Capture the cell that displays the provided text and extract its [X, Y] central coordinate. 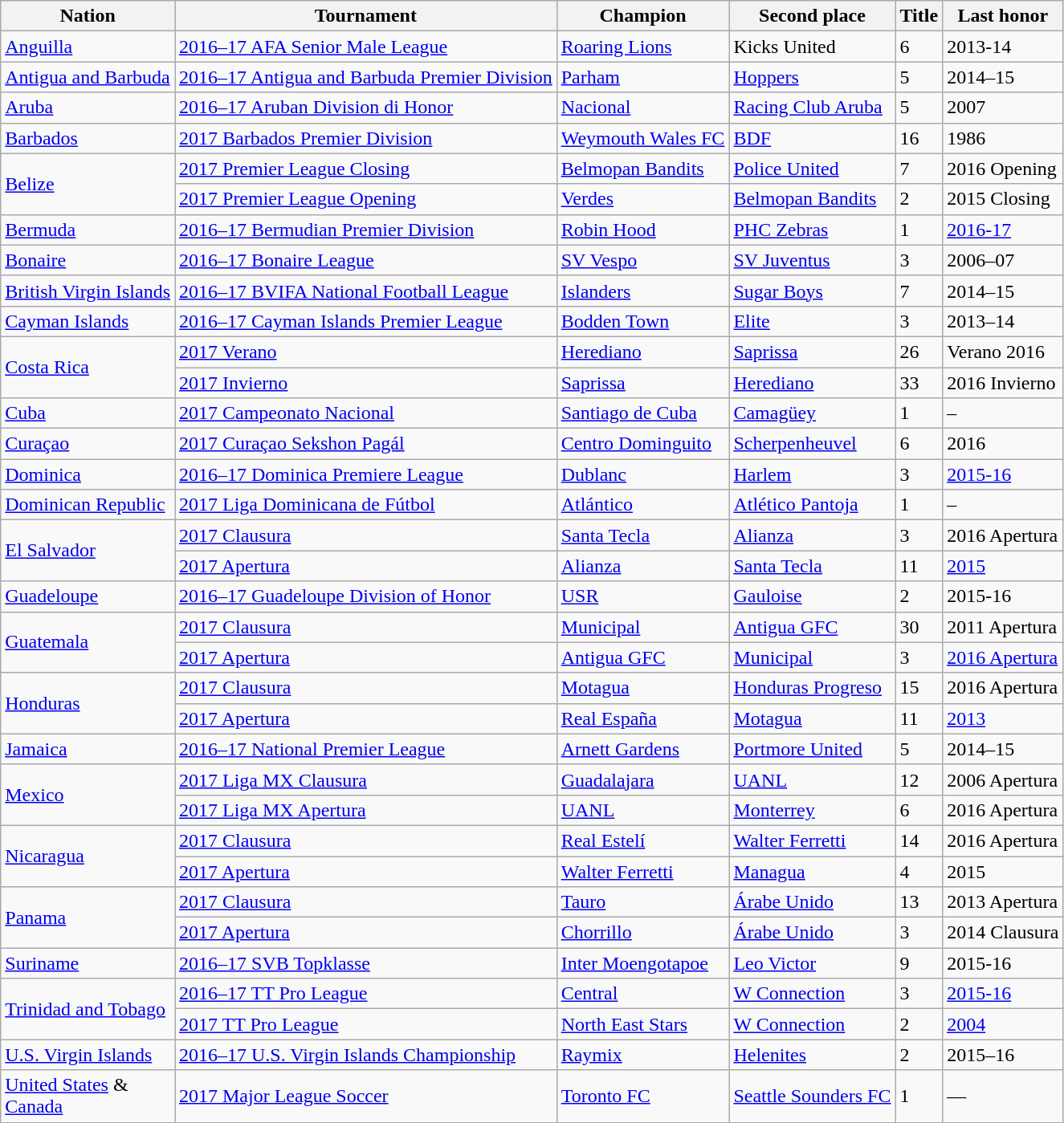
Tournament [366, 16]
2017 Liga Dominicana de Fútbol [366, 505]
2004 [1003, 1024]
Chorrillo [642, 933]
Barbados [88, 138]
9 [919, 963]
El Salvador [88, 551]
Managua [813, 871]
Honduras Progreso [813, 688]
26 [919, 352]
Santiago de Cuba [642, 413]
Dublanc [642, 474]
Racing Club Aruba [813, 108]
2006–07 [1003, 260]
North East Stars [642, 1024]
Mexico [88, 795]
Title [919, 16]
Last honor [1003, 16]
Curaçao [88, 444]
Sugar Boys [813, 291]
Seattle Sounders FC [813, 1097]
Helenites [813, 1055]
Central [642, 994]
2016–17 Antigua and Barbuda Premier Division [366, 77]
British Virgin Islands [88, 291]
United States & Canada [88, 1097]
2007 [1003, 108]
2016–17 TT Pro League [366, 994]
2017 Campeonato Nacional [366, 413]
Costa Rica [88, 367]
2017 Premier League Opening [366, 199]
Cayman Islands [88, 321]
Tauro [642, 902]
Jamaica [88, 749]
2016–17 Bonaire League [366, 260]
Scherpenheuvel [813, 444]
Centro Dominguito [642, 444]
Portmore United [813, 749]
2016–17 Guadeloupe Division of Honor [366, 596]
Camagüey [813, 413]
BDF [813, 138]
— [1003, 1097]
Panama [88, 918]
Suriname [88, 963]
Anguilla [88, 47]
2016–17 AFA Senior Male League [366, 47]
2017 Liga MX Clausura [366, 779]
2017 Barbados Premier Division [366, 138]
2015–16 [1003, 1055]
2017 Major League Soccer [366, 1097]
Hoppers [813, 77]
2016–17 SVB Topklasse [366, 963]
Kicks United [813, 47]
2016–17 National Premier League [366, 749]
Elite [813, 321]
2017 TT Pro League [366, 1024]
14 [919, 840]
2015 Closing [1003, 199]
2016 Invierno [1003, 383]
1986 [1003, 138]
Guatemala [88, 642]
Toronto FC [642, 1097]
2016-17 [1003, 230]
Dominica [88, 474]
Bermuda [88, 230]
2006 Apertura [1003, 779]
Monterrey [813, 810]
30 [919, 627]
2011 Apertura [1003, 627]
2017 Invierno [366, 383]
2016–17 U.S. Virgin Islands Championship [366, 1055]
Atlético Pantoja [813, 505]
Islanders [642, 291]
SV Vespo [642, 260]
Inter Moengotapoe [642, 963]
2016–17 Cayman Islands Premier League [366, 321]
Leo Victor [813, 963]
2017 Premier League Closing [366, 169]
Raymix [642, 1055]
Real España [642, 718]
2016–17 BVIFA National Football League [366, 291]
33 [919, 383]
Atlántico [642, 505]
Harlem [813, 474]
Guadeloupe [88, 596]
Gauloise [813, 596]
Bodden Town [642, 321]
PHC Zebras [813, 230]
Honduras [88, 703]
Guadalajara [642, 779]
Nicaragua [88, 856]
Roaring Lions [642, 47]
Second place [813, 16]
USR [642, 596]
Arnett Gardens [642, 749]
Verdes [642, 199]
Belize [88, 184]
Nacional [642, 108]
Police United [813, 169]
Aruba [88, 108]
13 [919, 902]
12 [919, 779]
2017 Curaçao Sekshon Pagál [366, 444]
2017 Liga MX Apertura [366, 810]
2013 [1003, 718]
Weymouth Wales FC [642, 138]
Nation [88, 16]
16 [919, 138]
SV Juventus [813, 260]
2016–17 Dominica Premiere League [366, 474]
2016 [1003, 444]
2016–17 Bermudian Premier Division [366, 230]
2016–17 Aruban Division di Honor [366, 108]
Parham [642, 77]
Antigua and Barbuda [88, 77]
2017 Verano [366, 352]
Dominican Republic [88, 505]
2013 Apertura [1003, 902]
Robin Hood [642, 230]
4 [919, 871]
2013–14 [1003, 321]
U.S. Virgin Islands [88, 1055]
Cuba [88, 413]
15 [919, 688]
Verano 2016 [1003, 352]
Trinidad and Tobago [88, 1009]
Champion [642, 16]
Bonaire [88, 260]
2014 Clausura [1003, 933]
2016 Opening [1003, 169]
2013-14 [1003, 47]
Real Estelí [642, 840]
